For the text-containing cell, return its midpoint in [x, y] coordinate format. 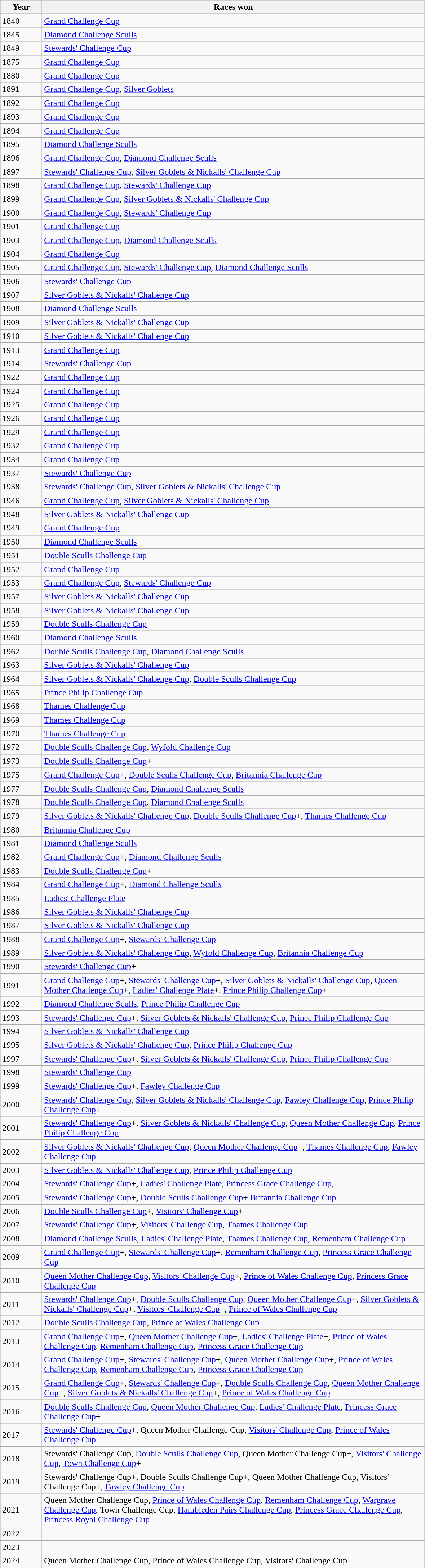
1997 [21, 1058]
1910 [21, 336]
1909 [21, 322]
1949 [21, 528]
1924 [21, 391]
2016 [21, 1412]
1925 [21, 405]
1893 [21, 117]
1963 [21, 665]
Stewards' Challenge Cup+, Silver Goblets & Nickalls' Challenge Cup, Queen Mother Challenge Cup, Prince Philip Challenge Cup+ [234, 1128]
2011 [21, 1304]
Stewards' Challenge Cup+, Ladies' Challenge Plate, Princess Grace Challenge Cup, [234, 1184]
1959 [21, 624]
2008 [21, 1238]
2009 [21, 1257]
2006 [21, 1211]
1968 [21, 706]
2014 [21, 1365]
Grand Challenge Cup, Silver Goblets [234, 89]
2002 [21, 1152]
1914 [21, 363]
Silver Goblets & Nickalls' Challenge Cup, Double Sculls Challenge Cup [234, 679]
Silver Goblets & Nickalls' Challenge Cup, Double Sculls Challenge Cup+, Thames Challenge Cup [234, 816]
2001 [21, 1128]
2007 [21, 1225]
2013 [21, 1341]
1977 [21, 788]
1898 [21, 185]
1899 [21, 199]
1989 [21, 953]
2000 [21, 1105]
1880 [21, 76]
1998 [21, 1072]
1934 [21, 460]
1988 [21, 939]
1969 [21, 720]
Diamond Challenge Sculls, Prince Philip Challenge Cup [234, 1004]
1937 [21, 473]
1905 [21, 268]
2003 [21, 1170]
Double Sculls Challenge Cup, Wyfold Challenge Cup [234, 747]
Stewards' Challenge Cup+, Double Sculls Challenge Cup+, Queen Mother Challenge Cup, Visitors' Challenge Cup+, Fawley Challenge Cup [234, 1482]
1983 [21, 871]
2022 [21, 1533]
Grand Challenge Cup, Stewards' Challenge Cup, Diamond Challenge Sculls [234, 268]
1993 [21, 1017]
1849 [21, 48]
2015 [21, 1388]
1900 [21, 213]
1973 [21, 761]
Diamond Challenge Sculls, Ladies' Challenge Plate, Thames Challenge Cup, Remenham Challenge Cup [234, 1238]
Races won [234, 7]
Silver Goblets & Nickalls' Challenge Cup, Queen Mother Challenge Cup+, Thames Challenge Cup, Fawley Challenge Cup [234, 1152]
1984 [21, 884]
2010 [21, 1281]
1892 [21, 103]
1965 [21, 693]
2021 [21, 1510]
Stewards' Challenge Cup+, Fawley Challenge Cup [234, 1086]
1982 [21, 857]
Double Sculls Challenge Cup+, Visitors' Challenge Cup+ [234, 1211]
1990 [21, 967]
1979 [21, 816]
1952 [21, 569]
1987 [21, 926]
Silver Goblets & Nickalls' Challenge Cup, Wyfold Challenge Cup, Britannia Challenge Cup [234, 953]
1926 [21, 418]
1972 [21, 747]
1903 [21, 240]
Double Sculls Challenge Cup, Queen Mother Challenge Cup, Ladies' Challenge Plate, Princess Grace Challenge Cup+ [234, 1412]
1960 [21, 638]
2018 [21, 1459]
1950 [21, 542]
2024 [21, 1561]
1994 [21, 1031]
1978 [21, 802]
1906 [21, 281]
Grand Challenge Cup+, Stewards' Challenge Cup [234, 939]
Stewards' Challenge Cup, Silver Goblets & Nickalls' Challenge Cup, Fawley Challenge Cup, Prince Philip Challenge Cup+ [234, 1105]
1958 [21, 610]
1840 [21, 21]
1946 [21, 501]
Stewards' Challenge Cup+, Queen Mother Challenge Cup, Visitors' Challenge Cup, Prince of Wales Challenge Cup [234, 1435]
Stewards' Challenge Cup+, Visitors' Challenge Cup, Thames Challenge Cup [234, 1225]
1980 [21, 829]
Stewards' Challenge Cup+, Double Sculls Challenge Cup+ Britannia Challenge Cup [234, 1197]
Stewards' Challenge Cup+ [234, 967]
1981 [21, 843]
Stewards' Challenge Cup, Double Sculls Challenge Cup, Queen Mother Challenge Cup+, Visitors' Challenge Cup, Town Challenge Cup+ [234, 1459]
1908 [21, 309]
1913 [21, 350]
1953 [21, 583]
1957 [21, 596]
1904 [21, 254]
1938 [21, 487]
Double Sculls Challenge Cup, Prince of Wales Challenge Cup [234, 1322]
2019 [21, 1482]
2023 [21, 1547]
Queen Mother Challenge Cup, Prince of Wales Challenge Cup, Visitors' Challenge Cup [234, 1561]
2017 [21, 1435]
Queen Mother Challenge Cup, Visitors' Challenge Cup+, Prince of Wales Challenge Cup, Princess Grace Challenge Cup [234, 1281]
1895 [21, 144]
1894 [21, 130]
Year [21, 7]
1948 [21, 514]
1897 [21, 172]
1975 [21, 775]
Grand Challenge Cup+, Double Sculls Challenge Cup, Britannia Challenge Cup [234, 775]
1995 [21, 1045]
1991 [21, 985]
1922 [21, 377]
1951 [21, 555]
Ladies' Challenge Plate [234, 898]
1932 [21, 446]
1999 [21, 1086]
2012 [21, 1322]
Britannia Challenge Cup [234, 829]
1845 [21, 35]
1907 [21, 295]
1985 [21, 898]
1970 [21, 734]
1901 [21, 227]
1986 [21, 912]
1875 [21, 62]
1992 [21, 1004]
Prince Philip Challenge Cup [234, 693]
1891 [21, 89]
Grand Challenge Cup+, Stewards' Challenge Cup+, Remenham Challenge Cup, Princess Grace Challenge Cup [234, 1257]
2004 [21, 1184]
1964 [21, 679]
1896 [21, 158]
2005 [21, 1197]
1929 [21, 432]
1962 [21, 651]
